Return the (X, Y) coordinate for the center point of the cell that contains the specified text.  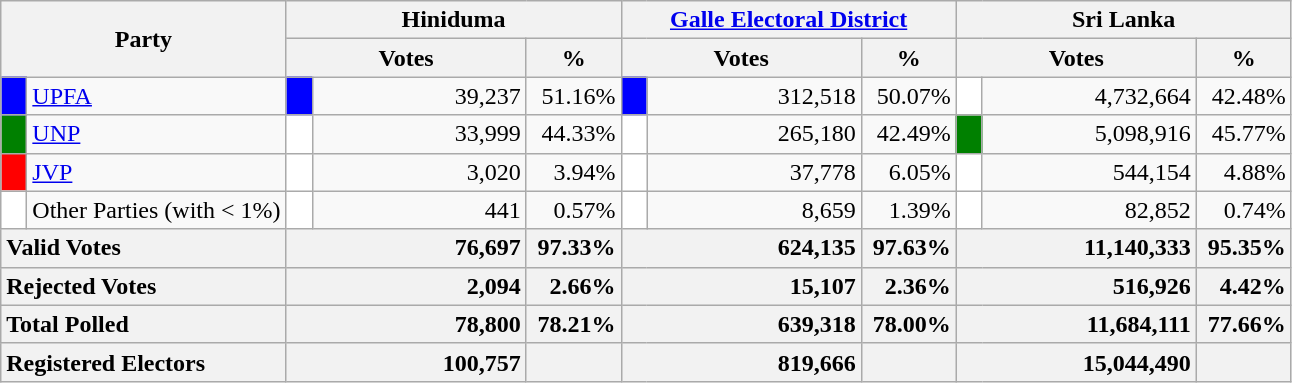
5,098,916 (1089, 134)
265,180 (754, 134)
42.48% (1244, 96)
0.74% (1244, 210)
Rejected Votes (144, 286)
0.57% (574, 210)
3.94% (574, 172)
76,697 (406, 248)
8,659 (754, 210)
4.42% (1244, 286)
50.07% (908, 96)
2.36% (908, 286)
44.33% (574, 134)
Party (144, 39)
82,852 (1089, 210)
97.33% (574, 248)
45.77% (1244, 134)
37,778 (754, 172)
15,044,490 (1076, 362)
42.49% (908, 134)
Other Parties (with < 1%) (156, 210)
77.66% (1244, 324)
Valid Votes (144, 248)
516,926 (1076, 286)
97.63% (908, 248)
39,237 (419, 96)
4.88% (1244, 172)
78.21% (574, 324)
Hiniduma (454, 20)
15,107 (741, 286)
JVP (156, 172)
441 (419, 210)
UNP (156, 134)
95.35% (1244, 248)
78,800 (406, 324)
78.00% (908, 324)
Registered Electors (144, 362)
819,666 (741, 362)
624,135 (741, 248)
51.16% (574, 96)
Total Polled (144, 324)
544,154 (1089, 172)
11,684,111 (1076, 324)
639,318 (741, 324)
3,020 (419, 172)
4,732,664 (1089, 96)
312,518 (754, 96)
Galle Electoral District (788, 20)
2.66% (574, 286)
33,999 (419, 134)
2,094 (406, 286)
6.05% (908, 172)
11,140,333 (1076, 248)
UPFA (156, 96)
Sri Lanka (1124, 20)
100,757 (406, 362)
1.39% (908, 210)
